Find where the given text appears and provide that cell's center as (X, Y) coordinate. 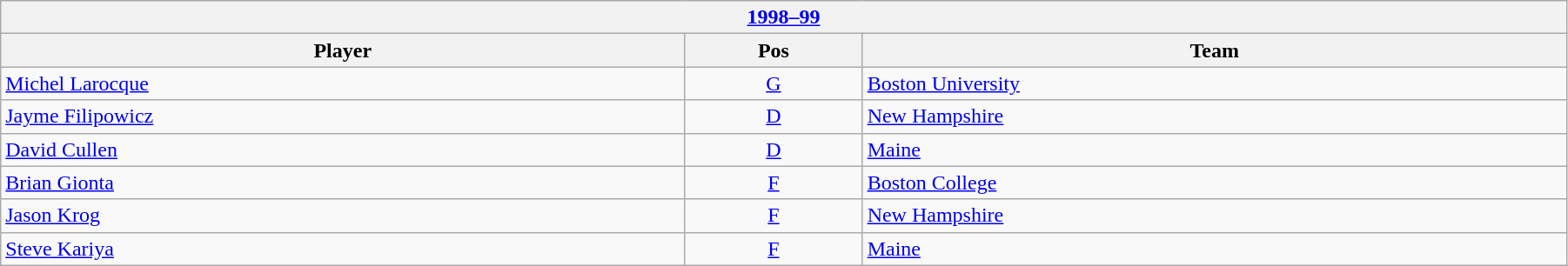
1998–99 (784, 17)
Pos (774, 50)
G (774, 83)
Jason Krog (343, 216)
Michel Larocque (343, 83)
Steve Kariya (343, 249)
Jayme Filipowicz (343, 116)
Boston University (1215, 83)
Player (343, 50)
Brian Gionta (343, 183)
Boston College (1215, 183)
David Cullen (343, 150)
Team (1215, 50)
